Find where the given text appears and provide that cell's center as (x, y) coordinate. 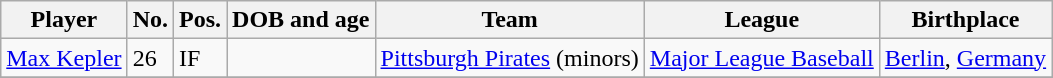
Birthplace (965, 20)
IF (200, 58)
Major League Baseball (762, 58)
Berlin, Germany (965, 58)
DOB and age (301, 20)
26 (150, 58)
Player (64, 20)
Team (510, 20)
No. (150, 20)
Pos. (200, 20)
Max Kepler (64, 58)
League (762, 20)
Pittsburgh Pirates (minors) (510, 58)
